Detect which cell encompasses the target text, then output its (x, y) center coordinate. 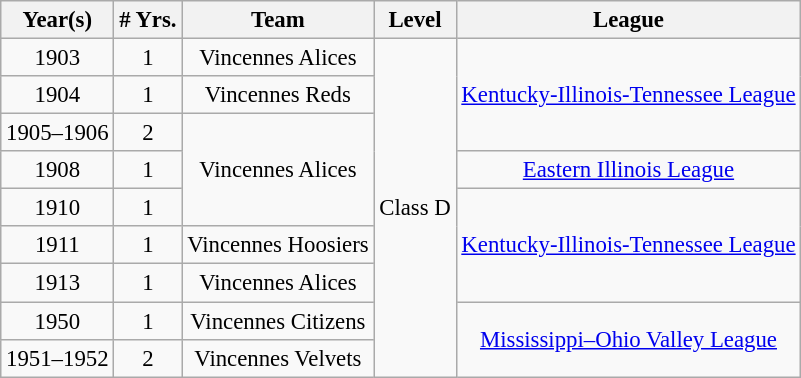
Vincennes Velvets (278, 358)
Vincennes Citizens (278, 321)
Class D (415, 208)
Eastern Illinois League (628, 170)
Team (278, 20)
1904 (58, 95)
1910 (58, 208)
Year(s) (58, 20)
Level (415, 20)
League (628, 20)
1913 (58, 283)
1950 (58, 321)
Mississippi–Ohio Valley League (628, 340)
1903 (58, 58)
1951–1952 (58, 358)
Vincennes Hoosiers (278, 245)
Vincennes Reds (278, 95)
1911 (58, 245)
1908 (58, 170)
1905–1906 (58, 133)
# Yrs. (148, 20)
